Pinpoint the cell where the given text exists, returning its (X, Y) midpoint coordinate. 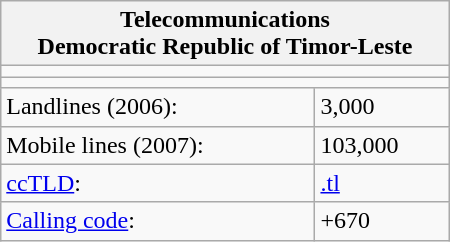
Landlines (2006): (158, 107)
ccTLD: (158, 183)
Telecommunications Democratic Republic of Timor-Leste (225, 34)
.tl (382, 183)
Mobile lines (2007): (158, 145)
Calling code: (158, 221)
103,000 (382, 145)
3,000 (382, 107)
+670 (382, 221)
